Output the [x, y] coordinate of the center of the cell containing the given text.  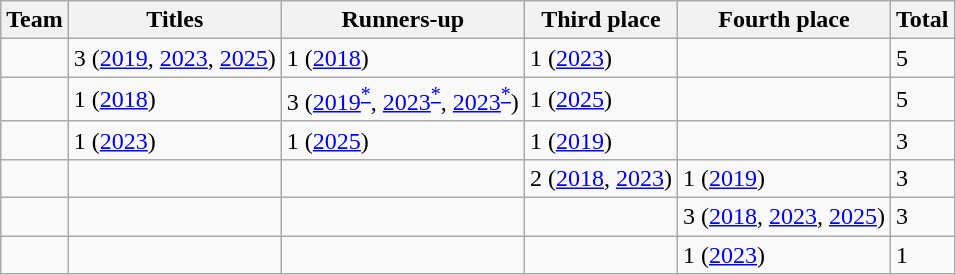
Titles [174, 20]
1 [922, 255]
2 (2018, 2023) [600, 178]
Runners-up [402, 20]
Fourth place [784, 20]
Total [922, 20]
3 (2019, 2023, 2025) [174, 58]
Team [35, 20]
Third place [600, 20]
3 (2018, 2023, 2025) [784, 217]
3 (2019*, 2023*, 2023*) [402, 100]
